Extract the [x, y] coordinate from the center of the cell holding the provided text.  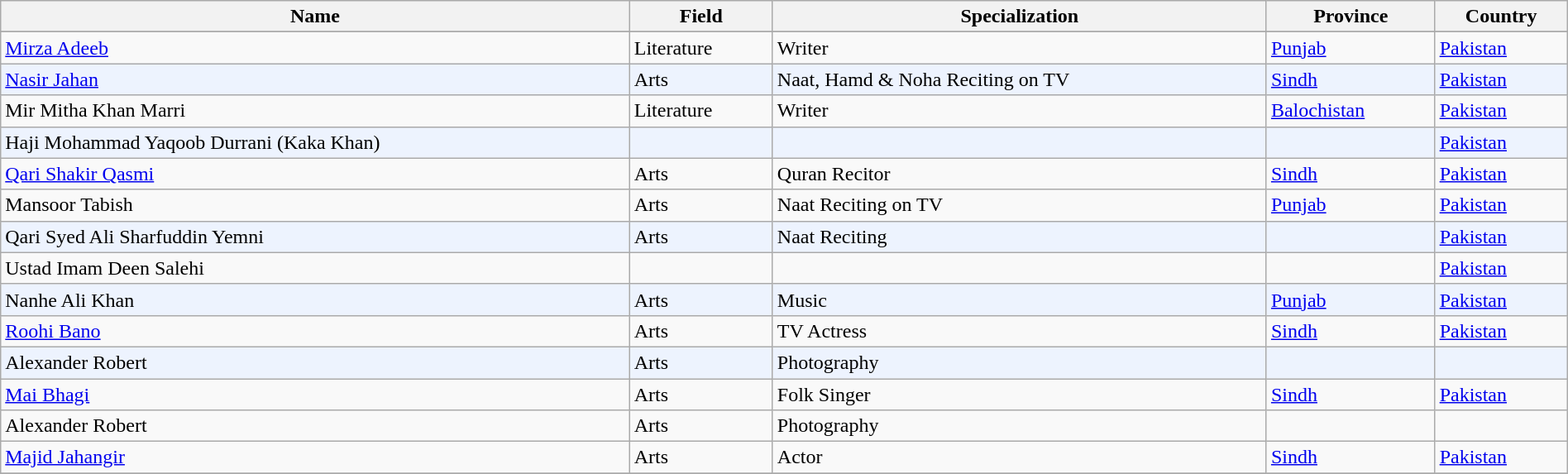
Music [1019, 299]
Folk Singer [1019, 395]
Naat Reciting [1019, 237]
Nanhe Ali Khan [315, 299]
Haji Mohammad Yaqoob Durrani (Kaka Khan) [315, 142]
Province [1350, 17]
TV Actress [1019, 331]
Quran Recitor [1019, 174]
Balochistan [1350, 111]
Naat, Hamd & Noha Reciting on TV [1019, 79]
Specialization [1019, 17]
Mir Mitha Khan Marri [315, 111]
Nasir Jahan [315, 79]
Qari Syed Ali Sharfuddin Yemni [315, 237]
Roohi Bano [315, 331]
Field [701, 17]
Mansoor Tabish [315, 205]
Mai Bhagi [315, 395]
Name [315, 17]
Country [1501, 17]
Ustad Imam Deen Salehi [315, 268]
Actor [1019, 457]
Mirza Adeeb [315, 48]
Naat Reciting on TV [1019, 205]
Majid Jahangir [315, 457]
Qari Shakir Qasmi [315, 174]
